Output the (X, Y) coordinate of the center of the cell containing the given text.  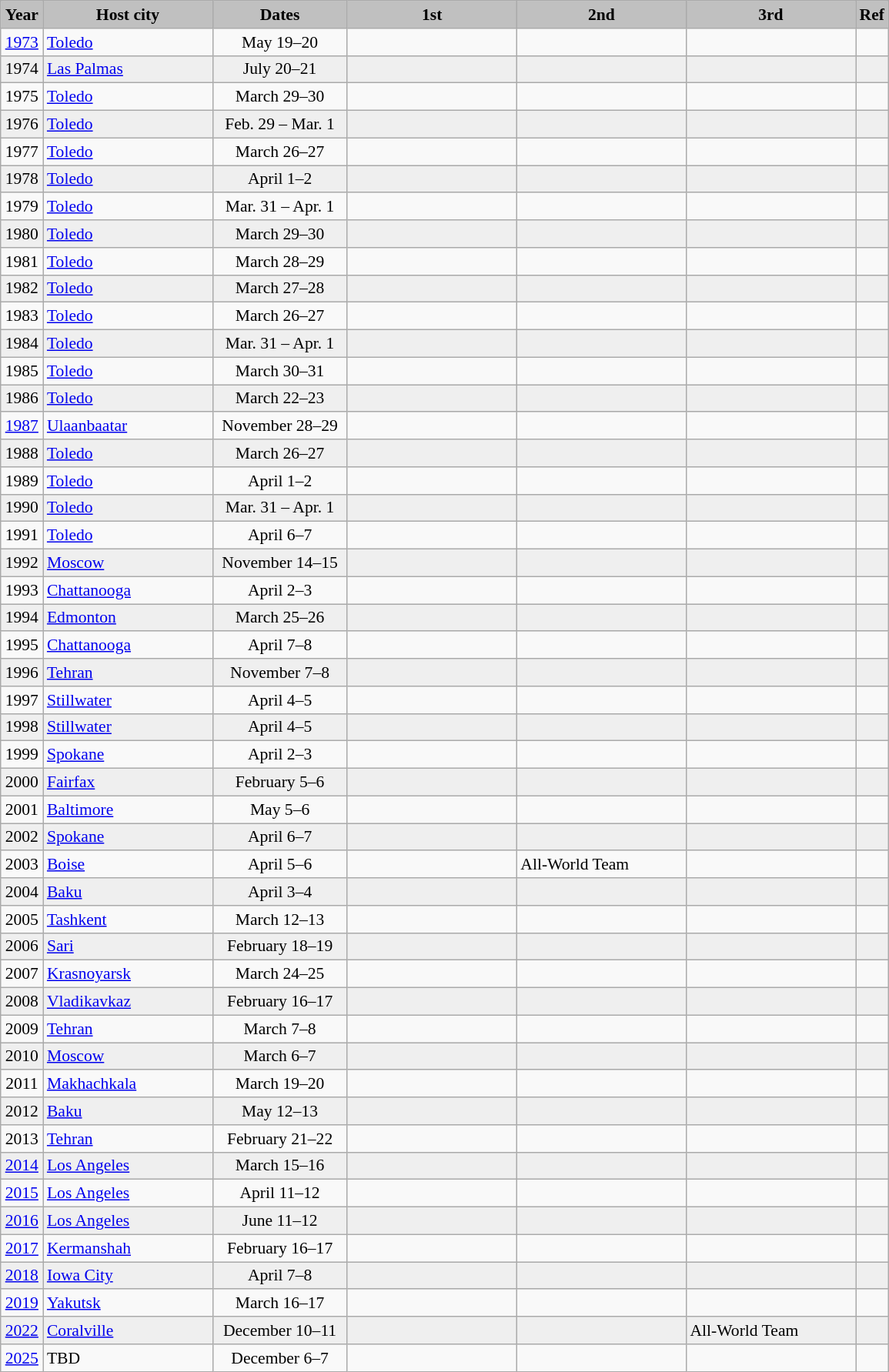
March 27–28 (280, 289)
2000 (22, 783)
Boise (128, 865)
2025 (22, 1358)
Fairfax (128, 783)
2001 (22, 810)
1983 (22, 316)
2013 (22, 1139)
Coralville (128, 1330)
2002 (22, 837)
2016 (22, 1221)
Edmonton (128, 618)
March 12–13 (280, 920)
2017 (22, 1248)
2005 (22, 920)
1984 (22, 344)
1981 (22, 262)
Dates (280, 15)
1978 (22, 179)
February 21–22 (280, 1139)
TBD (128, 1358)
Iowa City (128, 1276)
June 11–12 (280, 1221)
1975 (22, 97)
2019 (22, 1304)
Tashkent (128, 920)
1974 (22, 69)
Baltimore (128, 810)
1992 (22, 563)
1985 (22, 371)
1996 (22, 673)
March 16–17 (280, 1304)
1977 (22, 152)
2010 (22, 1057)
1990 (22, 508)
1980 (22, 234)
2007 (22, 974)
April 5–6 (280, 865)
February 18–19 (280, 946)
1988 (22, 453)
Ulaanbaatar (128, 426)
Vladikavkaz (128, 1002)
May 5–6 (280, 810)
Ref (872, 15)
2015 (22, 1193)
1993 (22, 590)
March 19–20 (280, 1084)
March 30–31 (280, 371)
November 28–29 (280, 426)
1986 (22, 399)
Krasnoyarsk (128, 974)
Yakutsk (128, 1304)
3rd (770, 15)
2014 (22, 1166)
2018 (22, 1276)
December 6–7 (280, 1358)
March 15–16 (280, 1166)
1976 (22, 125)
November 7–8 (280, 673)
April 3–4 (280, 892)
November 14–15 (280, 563)
December 10–11 (280, 1330)
1991 (22, 536)
1979 (22, 207)
Sari (128, 946)
Feb. 29 – Mar. 1 (280, 125)
March 25–26 (280, 618)
2006 (22, 946)
Year (22, 15)
2003 (22, 865)
2022 (22, 1330)
Kermanshah (128, 1248)
March 7–8 (280, 1029)
March 6–7 (280, 1057)
2008 (22, 1002)
2009 (22, 1029)
April 11–12 (280, 1193)
2nd (601, 15)
2011 (22, 1084)
February 5–6 (280, 783)
1994 (22, 618)
Las Palmas (128, 69)
1987 (22, 426)
1st (432, 15)
March 28–29 (280, 262)
May 12–13 (280, 1111)
Makhachkala (128, 1084)
2012 (22, 1111)
1998 (22, 727)
2004 (22, 892)
1995 (22, 646)
March 24–25 (280, 974)
1982 (22, 289)
1997 (22, 700)
May 19–20 (280, 42)
March 22–23 (280, 399)
Host city (128, 15)
1973 (22, 42)
1999 (22, 755)
July 20–21 (280, 69)
1989 (22, 481)
